Output the (x, y) coordinate of the center of the cell containing the given text.  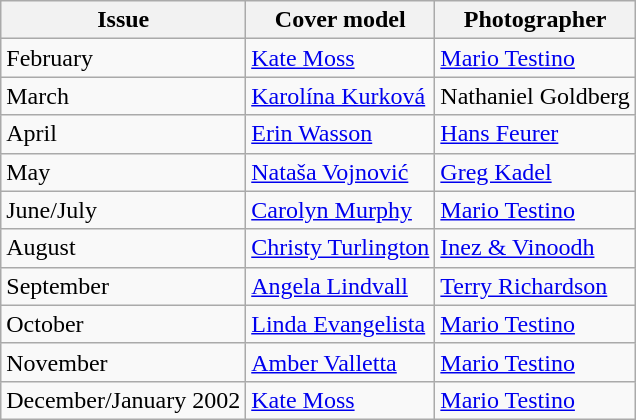
April (124, 134)
Terry Richardson (536, 286)
Hans Feurer (536, 134)
Amber Valletta (340, 362)
October (124, 324)
August (124, 248)
Karolína Kurková (340, 96)
February (124, 58)
November (124, 362)
June/July (124, 210)
Nataša Vojnović (340, 172)
Photographer (536, 20)
Cover model (340, 20)
Inez & Vinoodh (536, 248)
Linda Evangelista (340, 324)
Erin Wasson (340, 134)
May (124, 172)
Christy Turlington (340, 248)
Issue (124, 20)
Carolyn Murphy (340, 210)
September (124, 286)
Nathaniel Goldberg (536, 96)
Greg Kadel (536, 172)
March (124, 96)
December/January 2002 (124, 400)
Angela Lindvall (340, 286)
